Identify which cell holds the provided text, then report its [x, y] central coordinate. 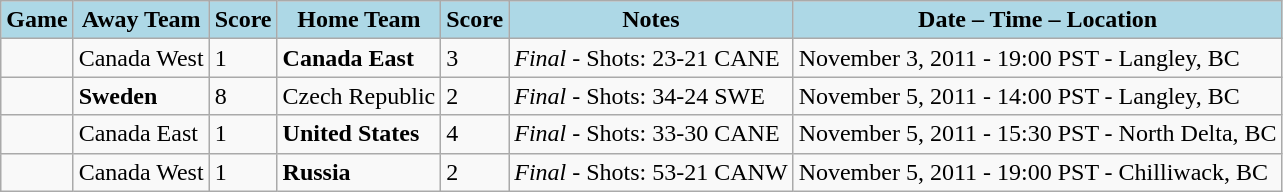
4 [475, 134]
Away Team [141, 20]
November 5, 2011 - 14:00 PST - Langley, BC [1038, 96]
November 3, 2011 - 19:00 PST - Langley, BC [1038, 58]
Russia [359, 172]
Final - Shots: 23-21 CANE [651, 58]
8 [243, 96]
Home Team [359, 20]
November 5, 2011 - 15:30 PST - North Delta, BC [1038, 134]
Final - Shots: 53-21 CANW [651, 172]
Final - Shots: 33-30 CANE [651, 134]
Game [37, 20]
Final - Shots: 34-24 SWE [651, 96]
Sweden [141, 96]
November 5, 2011 - 19:00 PST - Chilliwack, BC [1038, 172]
3 [475, 58]
Notes [651, 20]
Date – Time – Location [1038, 20]
United States [359, 134]
Czech Republic [359, 96]
